Scan for the cell matching the given text and deliver its [X, Y] coordinate at center. 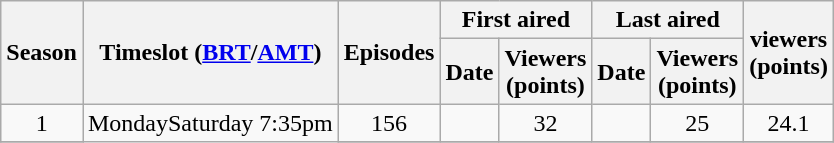
25 [698, 123]
32 [546, 123]
Last aired [668, 20]
1 [42, 123]
First aired [516, 20]
24.1 [789, 123]
MondaySaturday 7:35pm [210, 123]
156 [389, 123]
Timeslot (BRT/AMT) [210, 52]
Episodes [389, 52]
Season [42, 52]
viewers (points) [789, 52]
